Identify which cell holds the provided text, then report its (X, Y) central coordinate. 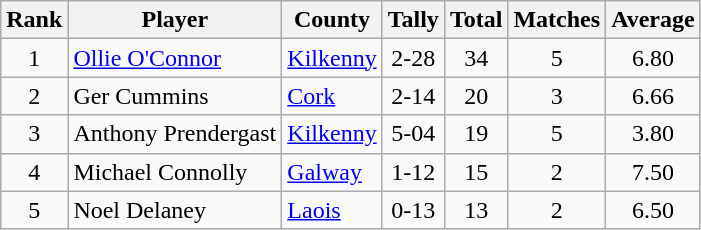
13 (476, 210)
Cork (332, 96)
Laois (332, 210)
Michael Connolly (175, 172)
6.80 (654, 58)
2-28 (413, 58)
Matches (557, 20)
4 (34, 172)
2-14 (413, 96)
County (332, 20)
7.50 (654, 172)
20 (476, 96)
Noel Delaney (175, 210)
Ger Cummins (175, 96)
3.80 (654, 134)
Tally (413, 20)
6.50 (654, 210)
1-12 (413, 172)
Player (175, 20)
Galway (332, 172)
6.66 (654, 96)
Rank (34, 20)
5-04 (413, 134)
Ollie O'Connor (175, 58)
Total (476, 20)
1 (34, 58)
19 (476, 134)
0-13 (413, 210)
15 (476, 172)
Average (654, 20)
34 (476, 58)
Anthony Prendergast (175, 134)
